Capture the cell that displays the provided text and extract its [X, Y] central coordinate. 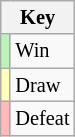
Defeat [42, 118]
Win [42, 51]
Key [38, 17]
Draw [42, 85]
